Capture the cell that displays the provided text and extract its (x, y) central coordinate. 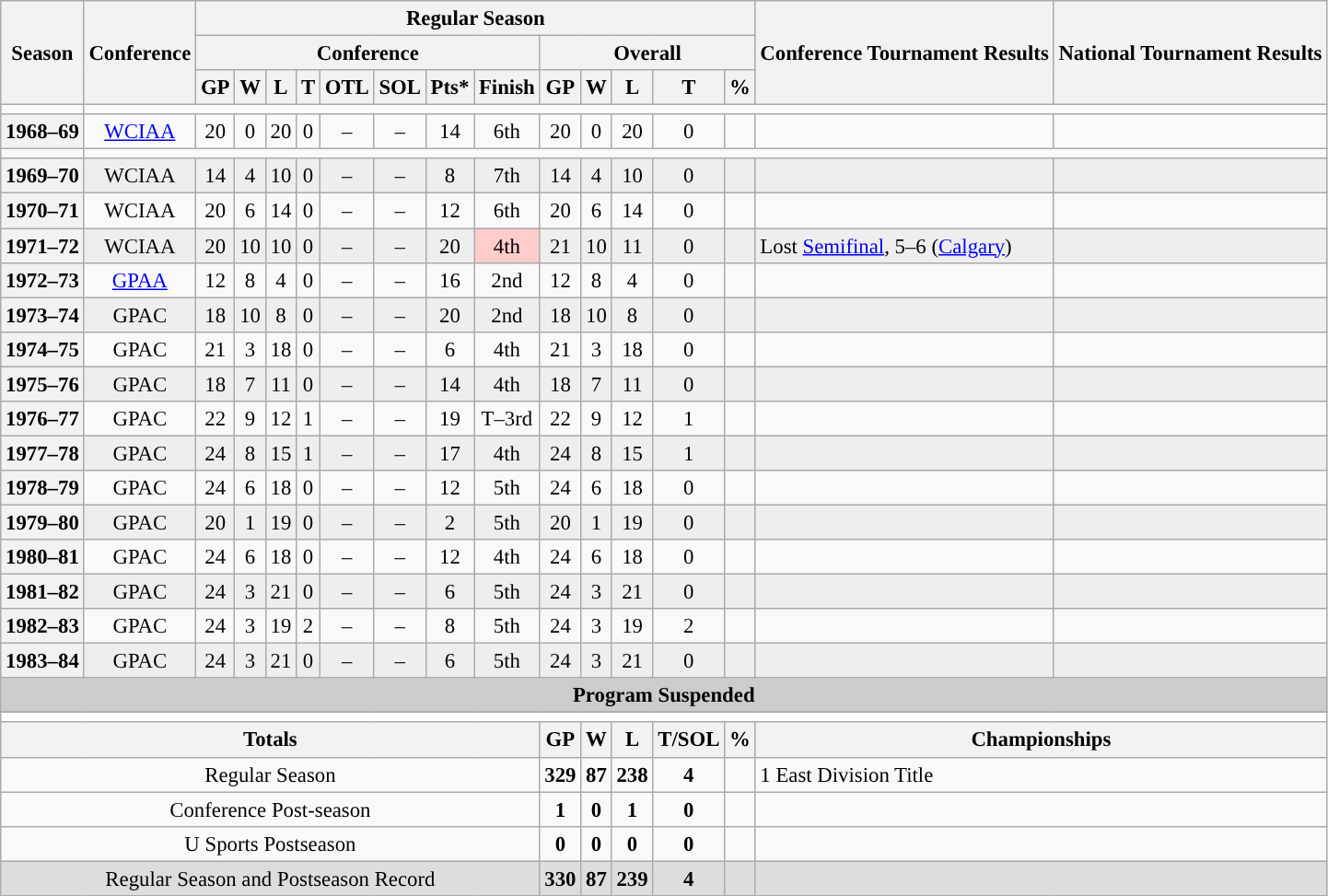
1968–69 (42, 132)
1974–75 (42, 349)
1971–72 (42, 246)
T/SOL (689, 740)
Lost Semifinal, 5–6 (Calgary) (904, 246)
Totals (271, 740)
1976–77 (42, 419)
T–3rd (507, 419)
Regular Season and Postseason Record (271, 879)
Overall (647, 53)
1981–82 (42, 592)
17 (449, 453)
330 (560, 879)
GPAA (140, 280)
1979–80 (42, 522)
Pts* (449, 87)
U Sports Postseason (271, 844)
1969–70 (42, 176)
Championships (1041, 740)
16 (449, 280)
National Tournament Results (1190, 53)
Program Suspended (664, 695)
Season (42, 53)
238 (632, 774)
239 (632, 879)
1978–79 (42, 488)
329 (560, 774)
Conference Post-season (271, 809)
7th (507, 176)
1973–74 (42, 315)
Conference Tournament Results (904, 53)
1980–81 (42, 557)
1983–84 (42, 661)
1982–83 (42, 626)
Finish (507, 87)
SOL (400, 87)
1977–78 (42, 453)
1970–71 (42, 211)
1 East Division Title (1041, 774)
1972–73 (42, 280)
1975–76 (42, 384)
OTL (346, 87)
